Find where the given text appears and provide that cell's center as [x, y] coordinate. 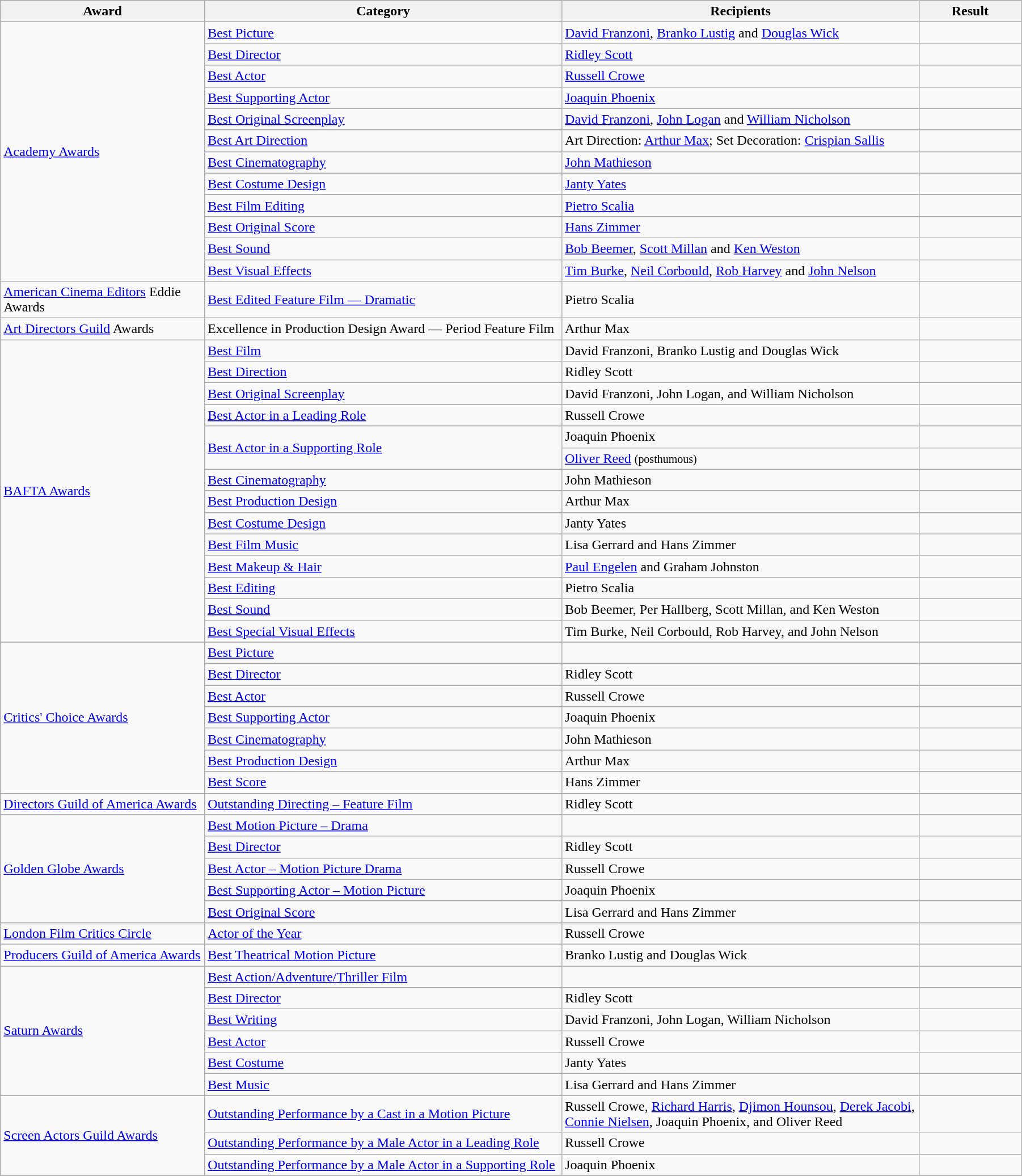
Best Supporting Actor – Motion Picture [383, 890]
Recipients [741, 11]
Best Motion Picture – Drama [383, 825]
Best Writing [383, 1020]
American Cinema Editors Eddie Awards [103, 300]
Best Art Direction [383, 141]
Best Film [383, 351]
Actor of the Year [383, 933]
Best Costume [383, 1063]
Excellence in Production Design Award — Period Feature Film [383, 329]
Golden Globe Awards [103, 869]
David Franzoni, John Logan, and William Nicholson [741, 394]
Best Direction [383, 372]
Directors Guild of America Awards [103, 804]
Best Actor in a Supporting Role [383, 448]
Art Direction: Arthur Max; Set Decoration: Crispian Sallis [741, 141]
Saturn Awards [103, 1030]
Bob Beemer, Scott Millan and Ken Weston [741, 248]
Outstanding Performance by a Male Actor in a Leading Role [383, 1143]
Best Score [383, 782]
Best Actor – Motion Picture Drama [383, 869]
Outstanding Performance by a Male Actor in a Supporting Role [383, 1165]
Screen Actors Guild Awards [103, 1136]
Best Actor in a Leading Role [383, 415]
Oliver Reed (posthumous) [741, 458]
Bob Beemer, Per Hallberg, Scott Millan, and Ken Weston [741, 609]
Best Visual Effects [383, 271]
London Film Critics Circle [103, 933]
Outstanding Directing – Feature Film [383, 804]
David Franzoni, John Logan, William Nicholson [741, 1020]
BAFTA Awards [103, 491]
Outstanding Performance by a Cast in a Motion Picture [383, 1114]
Best Film Music [383, 545]
Branko Lustig and Douglas Wick [741, 955]
Tim Burke, Neil Corbould, Rob Harvey, and John Nelson [741, 631]
Best Edited Feature Film — Dramatic [383, 300]
Best Film Editing [383, 205]
Best Action/Adventure/Thriller Film [383, 976]
Tim Burke, Neil Corbould, Rob Harvey and John Nelson [741, 271]
Art Directors Guild Awards [103, 329]
Best Music [383, 1085]
Russell Crowe, Richard Harris, Djimon Hounsou, Derek Jacobi, Connie Nielsen, Joaquin Phoenix, and Oliver Reed [741, 1114]
Academy Awards [103, 152]
Paul Engelen and Graham Johnston [741, 566]
Award [103, 11]
Best Makeup & Hair [383, 566]
Producers Guild of America Awards [103, 955]
Critics' Choice Awards [103, 718]
Best Editing [383, 588]
David Franzoni, John Logan and William Nicholson [741, 119]
Category [383, 11]
Best Special Visual Effects [383, 631]
Best Theatrical Motion Picture [383, 955]
Result [970, 11]
